Capture the cell that displays the provided text and extract its (X, Y) central coordinate. 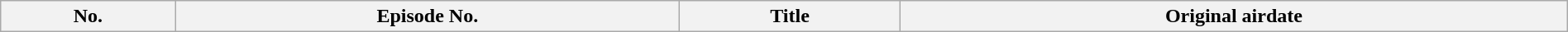
Original airdate (1234, 16)
No. (88, 16)
Title (791, 16)
Episode No. (427, 16)
